Extract the [x, y] coordinate from the center of the cell holding the provided text.  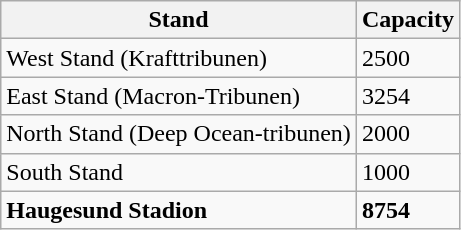
1000 [408, 172]
3254 [408, 96]
2000 [408, 134]
Haugesund Stadion [179, 210]
2500 [408, 58]
Capacity [408, 20]
West Stand (Krafttribunen) [179, 58]
Stand [179, 20]
8754 [408, 210]
East Stand (Macron-Tribunen) [179, 96]
South Stand [179, 172]
North Stand (Deep Ocean-tribunen) [179, 134]
